Output the (X, Y) coordinate of the center of the cell containing the given text.  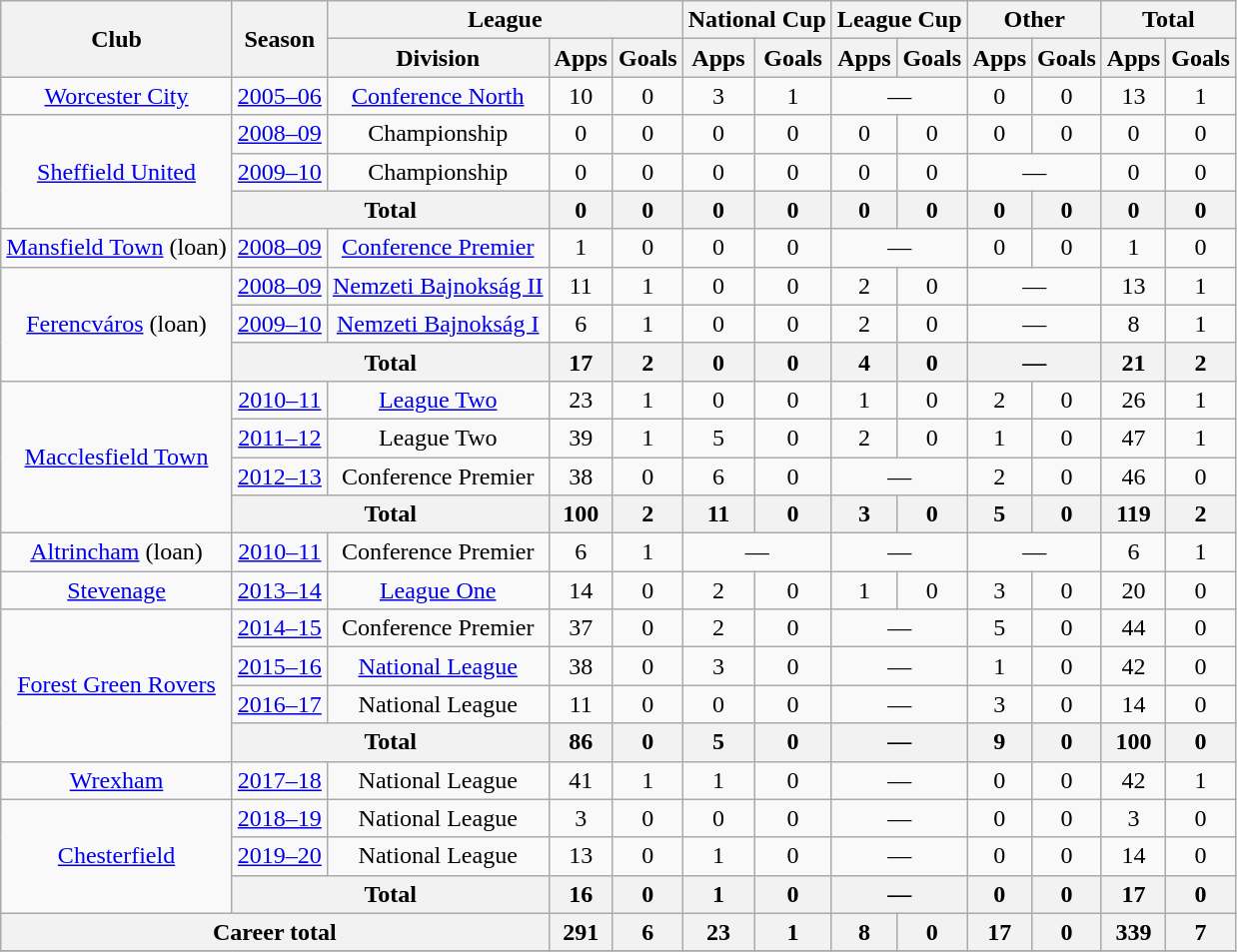
Division (438, 58)
26 (1133, 400)
2015–16 (280, 666)
16 (581, 894)
2017–18 (280, 780)
2019–20 (280, 856)
Altrincham (loan) (117, 552)
2018–19 (280, 818)
2014–15 (280, 628)
339 (1133, 932)
Stevenage (117, 590)
86 (581, 742)
Ferencváros (loan) (117, 324)
Club (117, 39)
Nemzeti Bajnokság II (438, 286)
National Cup (757, 20)
Wrexham (117, 780)
Conference North (438, 96)
Nemzeti Bajnokság I (438, 324)
2005–06 (280, 96)
2012–13 (280, 476)
291 (581, 932)
League One (438, 590)
2011–12 (280, 438)
2016–17 (280, 704)
20 (1133, 590)
Worcester City (117, 96)
Forest Green Rovers (117, 685)
41 (581, 780)
Career total (275, 932)
39 (581, 438)
Other (1034, 20)
League (505, 20)
10 (581, 96)
119 (1133, 514)
46 (1133, 476)
4 (863, 362)
7 (1201, 932)
Sheffield United (117, 172)
47 (1133, 438)
37 (581, 628)
Mansfield Town (loan) (117, 248)
44 (1133, 628)
2013–14 (280, 590)
21 (1133, 362)
Season (280, 39)
Macclesfield Town (117, 457)
9 (999, 742)
League Cup (899, 20)
Chesterfield (117, 856)
